Capture the cell that displays the provided text and extract its [x, y] central coordinate. 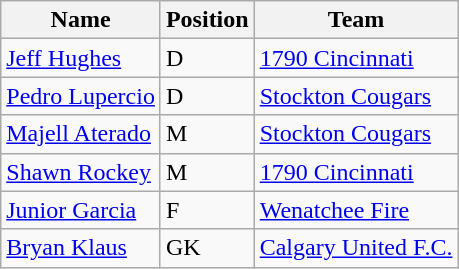
Jeff Hughes [81, 58]
Bryan Klaus [81, 248]
Team [356, 20]
Position [207, 20]
Junior Garcia [81, 210]
Calgary United F.C. [356, 248]
GK [207, 248]
Majell Aterado [81, 134]
Name [81, 20]
F [207, 210]
Shawn Rockey [81, 172]
Pedro Lupercio [81, 96]
Wenatchee Fire [356, 210]
